Return [x, y] of the center of cell containing provided text 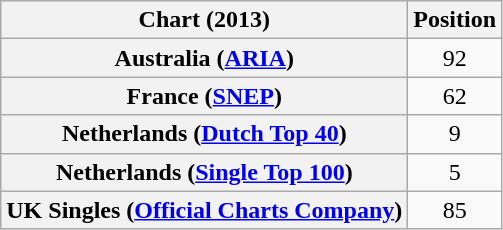
Australia (ARIA) [204, 58]
92 [455, 58]
Netherlands (Dutch Top 40) [204, 134]
62 [455, 96]
9 [455, 134]
UK Singles (Official Charts Company) [204, 210]
Chart (2013) [204, 20]
Netherlands (Single Top 100) [204, 172]
France (SNEP) [204, 96]
Position [455, 20]
85 [455, 210]
5 [455, 172]
